Return (x, y) of the center of cell containing provided text 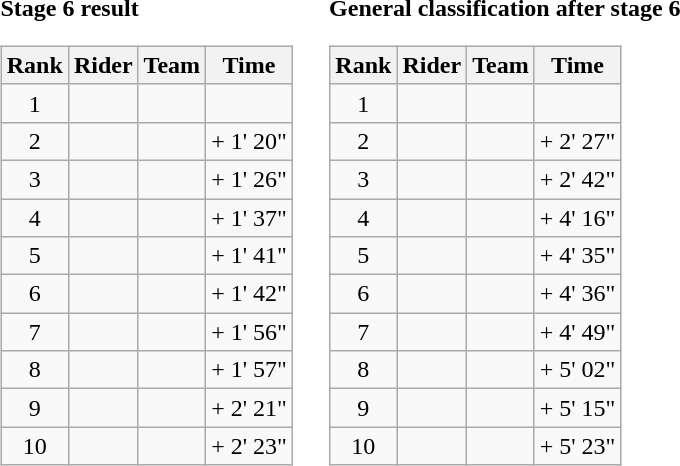
+ 1' 26" (250, 179)
+ 4' 49" (578, 332)
+ 5' 02" (578, 370)
+ 4' 36" (578, 294)
+ 1' 20" (250, 141)
+ 2' 21" (250, 408)
+ 5' 15" (578, 408)
+ 2' 42" (578, 179)
+ 4' 35" (578, 256)
+ 1' 41" (250, 256)
+ 2' 23" (250, 446)
+ 4' 16" (578, 217)
+ 1' 56" (250, 332)
+ 1' 37" (250, 217)
+ 1' 57" (250, 370)
+ 1' 42" (250, 294)
+ 5' 23" (578, 446)
+ 2' 27" (578, 141)
